Identify which cell holds the provided text, then report its (x, y) central coordinate. 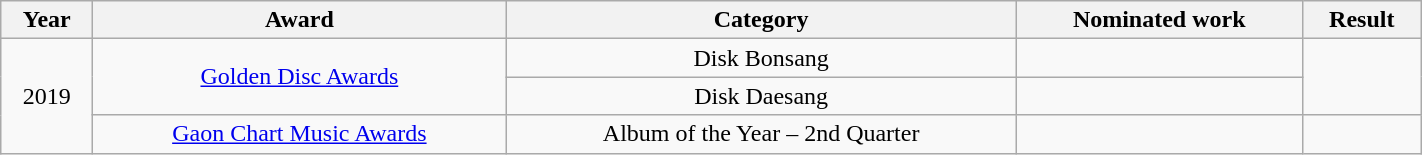
Result (1362, 20)
Category (761, 20)
Disk Bonsang (761, 58)
Gaon Chart Music Awards (300, 134)
2019 (47, 96)
Disk Daesang (761, 96)
Award (300, 20)
Year (47, 20)
Golden Disc Awards (300, 77)
Album of the Year – 2nd Quarter (761, 134)
Nominated work (1159, 20)
